For the text-containing cell, return its midpoint in [x, y] coordinate format. 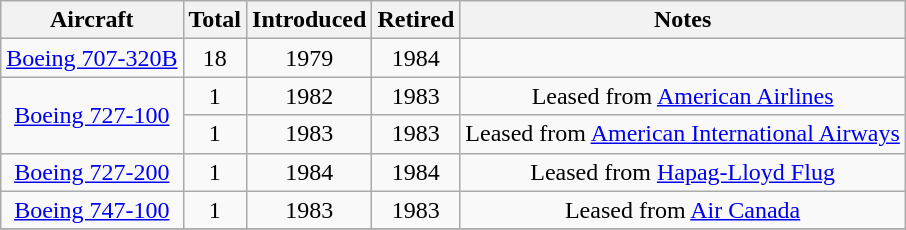
Introduced [310, 20]
1979 [310, 58]
Notes [683, 20]
Leased from American International Airways [683, 134]
Retired [416, 20]
18 [215, 58]
Leased from Air Canada [683, 210]
Boeing 707-320B [92, 58]
Boeing 727-100 [92, 115]
Leased from Hapag-Lloyd Flug [683, 172]
Boeing 747-100 [92, 210]
Total [215, 20]
Aircraft [92, 20]
Leased from American Airlines [683, 96]
Boeing 727-200 [92, 172]
1982 [310, 96]
